Find where the given text appears and provide that cell's center as [X, Y] coordinate. 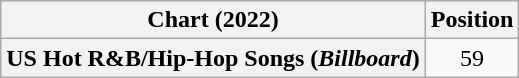
Position [472, 20]
Chart (2022) [213, 20]
US Hot R&B/Hip-Hop Songs (Billboard) [213, 58]
59 [472, 58]
